Provide the [x, y] coordinate of the cell's center where the given text is located.  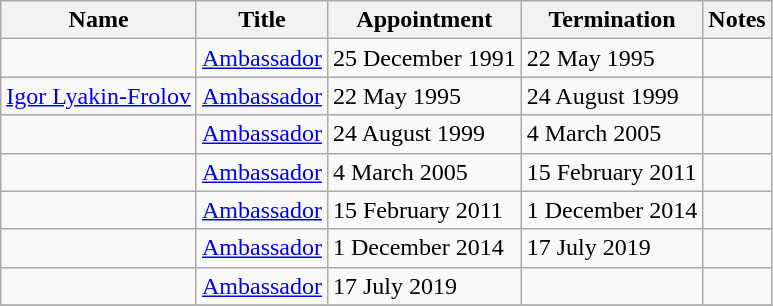
Igor Lyakin-Frolov [99, 96]
Name [99, 20]
Notes [737, 20]
Termination [612, 20]
Appointment [424, 20]
Title [262, 20]
25 December 1991 [424, 58]
